Return (x, y) of the center of cell containing provided text 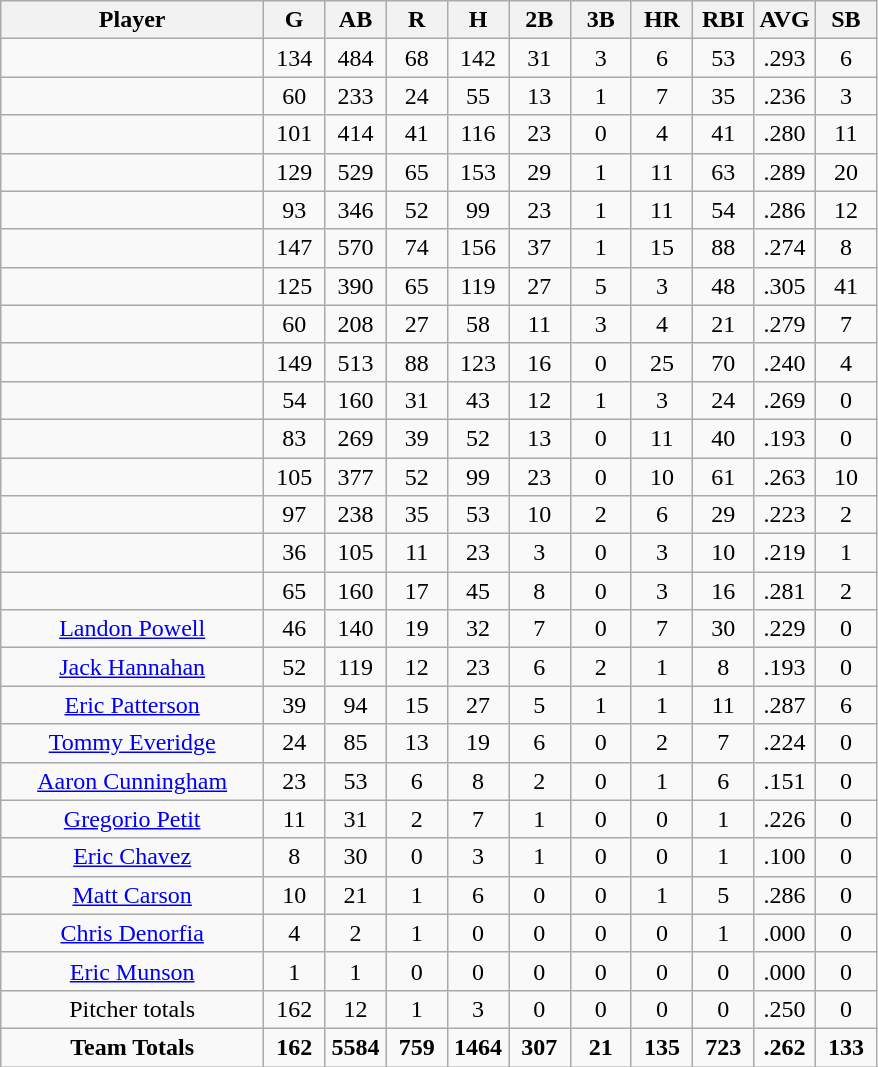
346 (356, 210)
1464 (478, 1047)
759 (416, 1047)
AB (356, 20)
307 (540, 1047)
142 (478, 58)
208 (356, 324)
74 (416, 248)
414 (356, 134)
.226 (784, 819)
.262 (784, 1047)
Jack Hannahan (132, 667)
Landon Powell (132, 629)
134 (294, 58)
36 (294, 553)
Eric Munson (132, 971)
Gregorio Petit (132, 819)
.289 (784, 172)
.280 (784, 134)
.269 (784, 400)
484 (356, 58)
.100 (784, 857)
45 (478, 591)
46 (294, 629)
.293 (784, 58)
83 (294, 438)
25 (662, 362)
Player (132, 20)
.279 (784, 324)
48 (724, 286)
70 (724, 362)
AVG (784, 20)
149 (294, 362)
HR (662, 20)
17 (416, 591)
32 (478, 629)
Matt Carson (132, 895)
723 (724, 1047)
156 (478, 248)
.250 (784, 1009)
.223 (784, 515)
.229 (784, 629)
135 (662, 1047)
G (294, 20)
238 (356, 515)
377 (356, 477)
68 (416, 58)
43 (478, 400)
390 (356, 286)
.151 (784, 781)
.224 (784, 743)
55 (478, 96)
97 (294, 515)
.219 (784, 553)
Chris Denorfia (132, 933)
129 (294, 172)
140 (356, 629)
233 (356, 96)
.281 (784, 591)
.274 (784, 248)
101 (294, 134)
529 (356, 172)
116 (478, 134)
153 (478, 172)
2B (540, 20)
SB (846, 20)
63 (724, 172)
Eric Chavez (132, 857)
58 (478, 324)
Tommy Everidge (132, 743)
.263 (784, 477)
5584 (356, 1047)
R (416, 20)
570 (356, 248)
37 (540, 248)
.240 (784, 362)
RBI (724, 20)
3B (600, 20)
147 (294, 248)
Eric Patterson (132, 705)
Aaron Cunningham (132, 781)
85 (356, 743)
61 (724, 477)
94 (356, 705)
133 (846, 1047)
20 (846, 172)
513 (356, 362)
269 (356, 438)
Team Totals (132, 1047)
40 (724, 438)
125 (294, 286)
.287 (784, 705)
.236 (784, 96)
Pitcher totals (132, 1009)
H (478, 20)
93 (294, 210)
123 (478, 362)
.305 (784, 286)
